Return the (x, y) coordinate for the center point of the cell that contains the specified text.  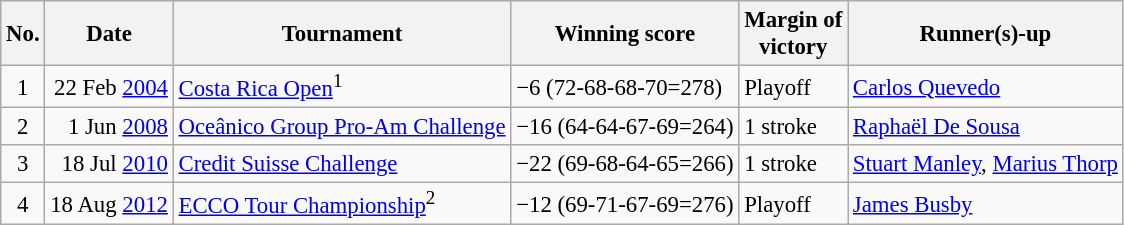
18 Jul 2010 (109, 164)
Oceânico Group Pro-Am Challenge (342, 127)
Stuart Manley, Marius Thorp (986, 164)
Runner(s)-up (986, 34)
22 Feb 2004 (109, 87)
Carlos Quevedo (986, 87)
Raphaël De Sousa (986, 127)
2 (23, 127)
1 Jun 2008 (109, 127)
−12 (69-71-67-69=276) (625, 204)
3 (23, 164)
−6 (72-68-68-70=278) (625, 87)
Costa Rica Open1 (342, 87)
James Busby (986, 204)
Credit Suisse Challenge (342, 164)
4 (23, 204)
No. (23, 34)
1 (23, 87)
−22 (69-68-64-65=266) (625, 164)
Date (109, 34)
Tournament (342, 34)
ECCO Tour Championship2 (342, 204)
Winning score (625, 34)
18 Aug 2012 (109, 204)
−16 (64-64-67-69=264) (625, 127)
Margin ofvictory (794, 34)
